Find where the given text appears and provide that cell's center as (x, y) coordinate. 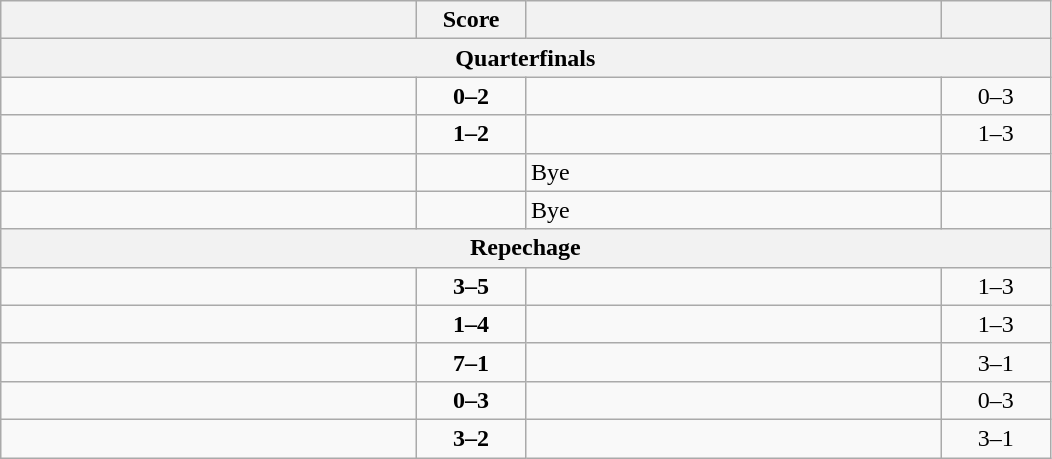
1–4 (472, 324)
Score (472, 20)
3–5 (472, 286)
3–2 (472, 438)
Quarterfinals (526, 58)
1–2 (472, 134)
7–1 (472, 362)
Repechage (526, 248)
0–2 (472, 96)
